Locate the cell with the specified text and output its (X, Y) center coordinate. 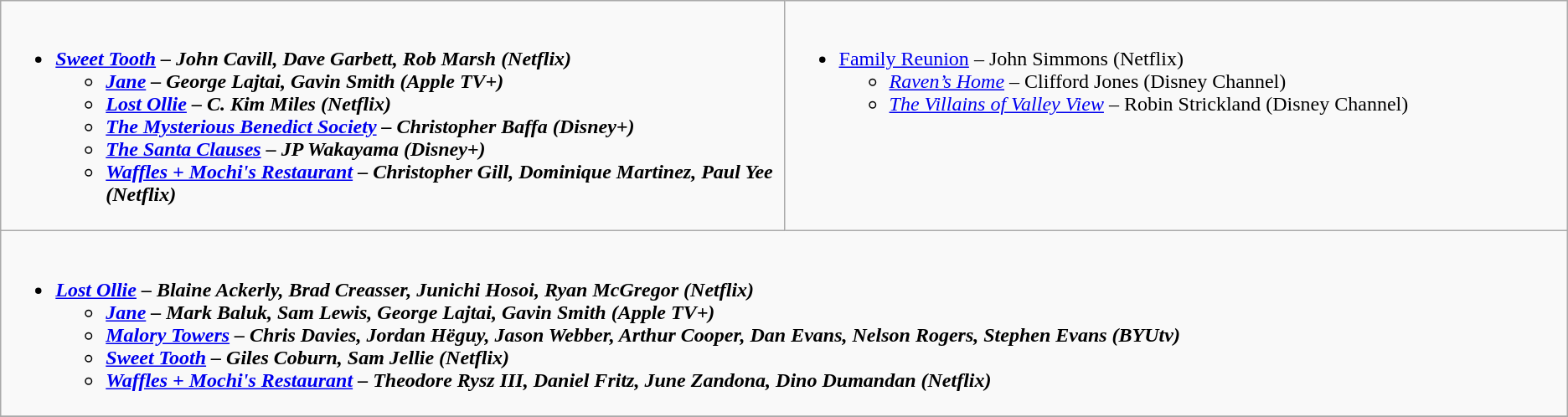
Family Reunion – John Simmons (Netflix)Raven’s Home – Clifford Jones (Disney Channel)The Villains of Valley View – Robin Strickland (Disney Channel) (1176, 116)
